Determine the (x, y) coordinate at the center of the cell enclosing the given text.  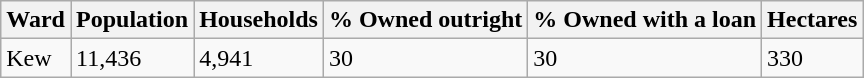
4,941 (259, 58)
Population (132, 20)
Ward (36, 20)
Kew (36, 58)
Households (259, 20)
Hectares (812, 20)
330 (812, 58)
% Owned outright (425, 20)
11,436 (132, 58)
% Owned with a loan (645, 20)
